For the text-containing cell, return its midpoint in [X, Y] coordinate format. 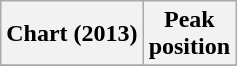
Peakposition [189, 34]
Chart (2013) [72, 34]
